Find where the given text appears and provide that cell's center as [X, Y] coordinate. 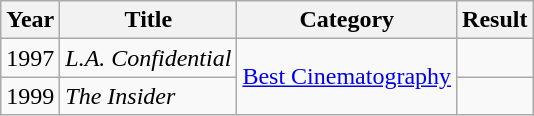
Year [30, 20]
Best Cinematography [347, 77]
1999 [30, 96]
L.A. Confidential [148, 58]
Result [495, 20]
Category [347, 20]
The Insider [148, 96]
Title [148, 20]
1997 [30, 58]
